Identify which cell holds the provided text, then report its [x, y] central coordinate. 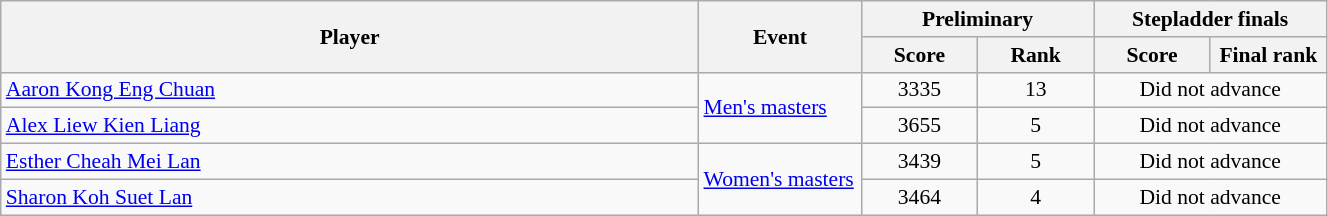
Men's masters [780, 108]
Esther Cheah Mei Lan [350, 162]
Preliminary [978, 19]
3464 [919, 197]
3655 [919, 126]
Women's masters [780, 180]
3439 [919, 162]
3335 [919, 90]
Alex Liew Kien Liang [350, 126]
Event [780, 36]
13 [1036, 90]
Final rank [1268, 55]
Rank [1036, 55]
Player [350, 36]
4 [1036, 197]
Sharon Koh Suet Lan [350, 197]
Aaron Kong Eng Chuan [350, 90]
Stepladder finals [1210, 19]
